Capture the cell that displays the provided text and extract its (X, Y) central coordinate. 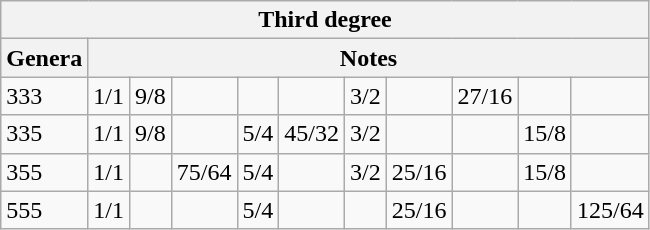
Genera (44, 58)
125/64 (610, 210)
333 (44, 96)
27/16 (485, 96)
Third degree (325, 20)
335 (44, 134)
45/32 (312, 134)
355 (44, 172)
555 (44, 210)
75/64 (204, 172)
Notes (368, 58)
